Determine the (X, Y) coordinate at the center of the cell enclosing the given text.  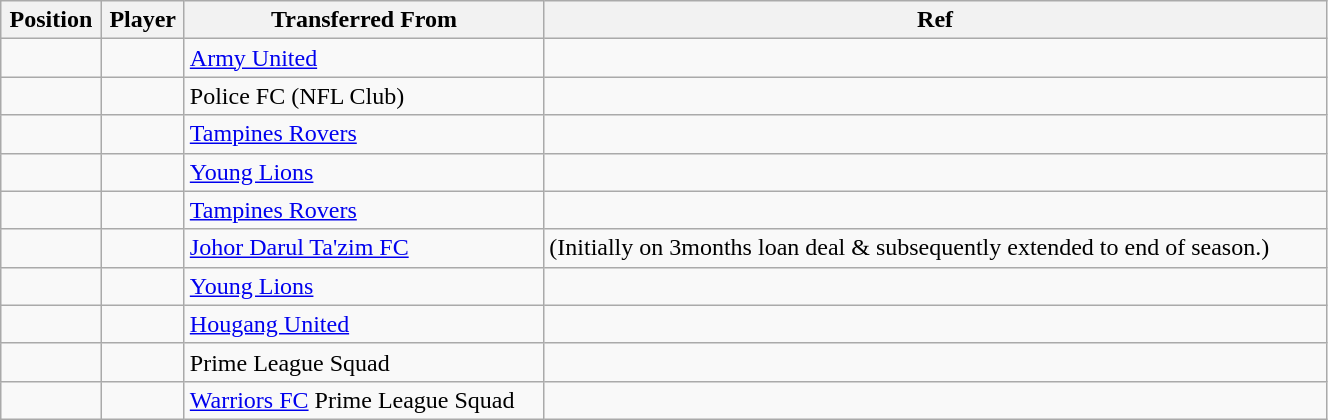
Transferred From (364, 20)
Army United (364, 58)
Johor Darul Ta'zim FC (364, 248)
Hougang United (364, 324)
Warriors FC Prime League Squad (364, 400)
Player (142, 20)
Position (51, 20)
Prime League Squad (364, 362)
Ref (936, 20)
(Initially on 3months loan deal & subsequently extended to end of season.) (936, 248)
Police FC (NFL Club) (364, 96)
